Detect which cell encompasses the target text, then output its [x, y] center coordinate. 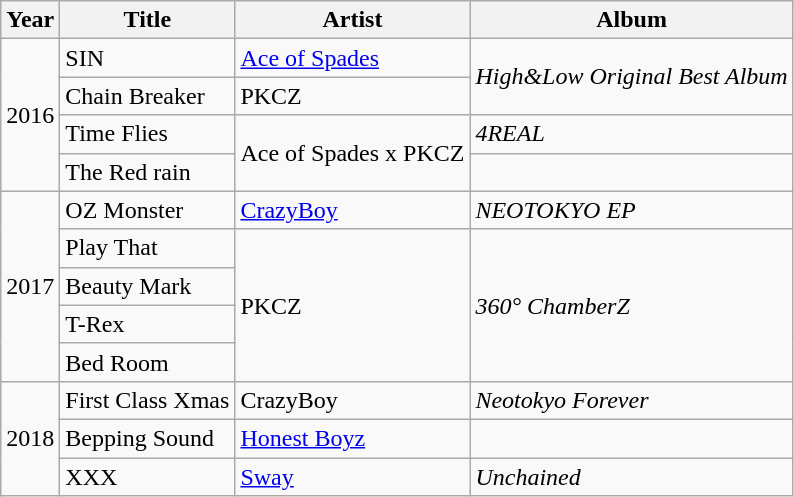
OZ Monster [148, 210]
Bed Room [148, 362]
Artist [352, 20]
SIN [148, 58]
2018 [30, 438]
High&Low Original Best Album [632, 77]
First Class Xmas [148, 400]
Ace of Spades x PKCZ [352, 153]
XXX [148, 477]
Chain Breaker [148, 96]
Sway [352, 477]
Title [148, 20]
4REAL [632, 134]
Unchained [632, 477]
Honest Boyz [352, 438]
360° ChamberZ [632, 305]
2017 [30, 286]
Neotokyo Forever [632, 400]
The Red rain [148, 172]
Album [632, 20]
T-Rex [148, 324]
Play That [148, 248]
Time Flies [148, 134]
Year [30, 20]
Beauty Mark [148, 286]
Ace of Spades [352, 58]
2016 [30, 115]
NEOTOKYO EP [632, 210]
Bepping Sound [148, 438]
